From the cell containing the given text, extract its center point as (X, Y) coordinate. 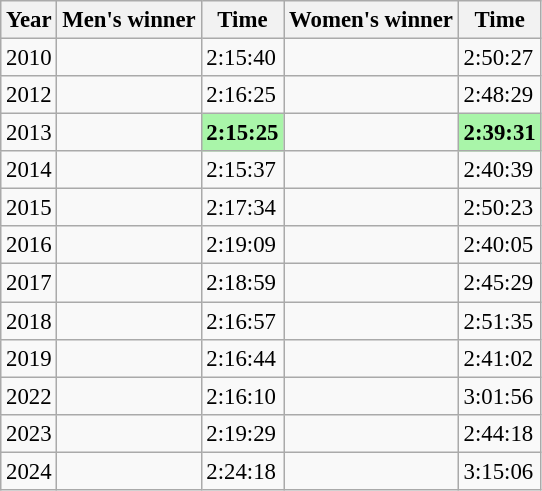
2:51:35 (500, 321)
2012 (29, 95)
2:16:25 (242, 95)
2:15:25 (242, 133)
2:40:39 (500, 170)
Women's winner (372, 20)
2018 (29, 321)
2:45:29 (500, 283)
2:39:31 (500, 133)
2:18:59 (242, 283)
2:41:02 (500, 358)
2022 (29, 396)
2014 (29, 170)
2015 (29, 208)
2019 (29, 358)
2:40:05 (500, 245)
2:44:18 (500, 433)
3:15:06 (500, 471)
2013 (29, 133)
2010 (29, 58)
2023 (29, 433)
2:16:57 (242, 321)
2:50:27 (500, 58)
2:19:29 (242, 433)
2:16:44 (242, 358)
3:01:56 (500, 396)
2:50:23 (500, 208)
2:15:37 (242, 170)
2:19:09 (242, 245)
2017 (29, 283)
Men's winner (129, 20)
Year (29, 20)
2:48:29 (500, 95)
2:17:34 (242, 208)
2016 (29, 245)
2:24:18 (242, 471)
2024 (29, 471)
2:16:10 (242, 396)
2:15:40 (242, 58)
